Locate the cell with the specified text and output its [X, Y] center coordinate. 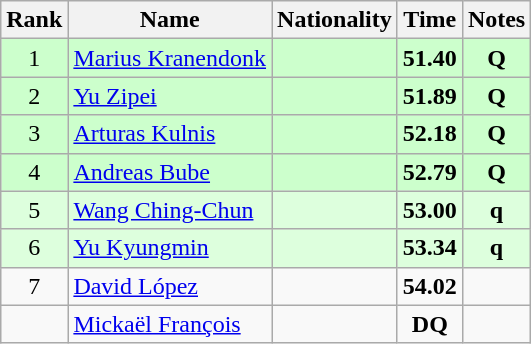
1 [34, 58]
53.00 [430, 210]
Nationality [335, 20]
Mickaël François [170, 324]
David López [170, 286]
54.02 [430, 286]
Wang Ching-Chun [170, 210]
6 [34, 248]
51.40 [430, 58]
Arturas Kulnis [170, 134]
51.89 [430, 96]
53.34 [430, 248]
DQ [430, 324]
52.18 [430, 134]
52.79 [430, 172]
Rank [34, 20]
Yu Zipei [170, 96]
5 [34, 210]
Name [170, 20]
Marius Kranendonk [170, 58]
Time [430, 20]
Notes [496, 20]
Andreas Bube [170, 172]
2 [34, 96]
Yu Kyungmin [170, 248]
4 [34, 172]
7 [34, 286]
3 [34, 134]
